Output the (X, Y) coordinate of the center of the cell containing the given text.  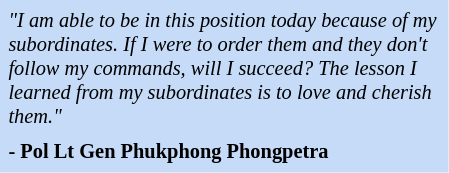
- Pol Lt Gen Phukphong Phongpetra (224, 152)
